Pinpoint the cell where the given text exists, returning its (x, y) midpoint coordinate. 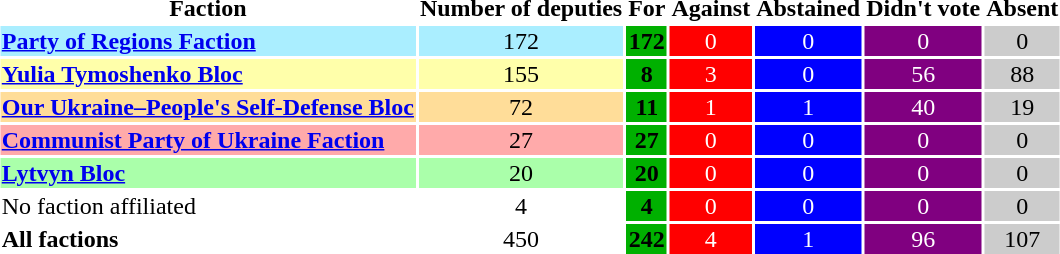
All factions (208, 239)
72 (520, 107)
450 (520, 239)
40 (924, 107)
Yulia Tymoshenko Bloc (208, 74)
3 (711, 74)
242 (647, 239)
88 (1022, 74)
Lytvyn Bloc (208, 173)
96 (924, 239)
107 (1022, 239)
8 (647, 74)
No faction affiliated (208, 206)
Party of Regions Faction (208, 41)
155 (520, 74)
Communist Party of Ukraine Faction (208, 140)
11 (647, 107)
56 (924, 74)
Our Ukraine–People's Self-Defense Bloc (208, 107)
19 (1022, 107)
